Find where the given text appears and provide that cell's center as [x, y] coordinate. 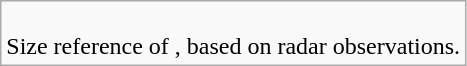
Size reference of , based on radar observations. [234, 34]
